From the cell containing the given text, extract its center point as [x, y] coordinate. 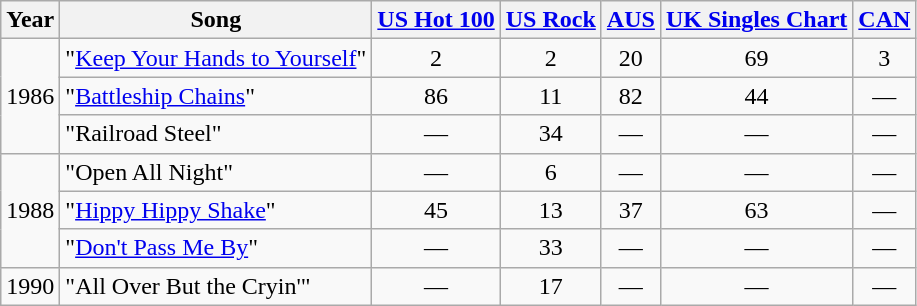
"Open All Night" [216, 172]
86 [436, 96]
1986 [30, 96]
AUS [630, 20]
37 [630, 210]
44 [756, 96]
6 [550, 172]
Song [216, 20]
63 [756, 210]
CAN [884, 20]
"Battleship Chains" [216, 96]
3 [884, 58]
82 [630, 96]
UK Singles Chart [756, 20]
69 [756, 58]
45 [436, 210]
34 [550, 134]
"Hippy Hippy Shake" [216, 210]
1990 [30, 286]
"Don't Pass Me By" [216, 248]
"Railroad Steel" [216, 134]
US Rock [550, 20]
17 [550, 286]
Year [30, 20]
1988 [30, 210]
11 [550, 96]
"Keep Your Hands to Yourself" [216, 58]
33 [550, 248]
US Hot 100 [436, 20]
20 [630, 58]
13 [550, 210]
"All Over But the Cryin'" [216, 286]
